Return the [x, y] coordinate for the center point of the cell that contains the specified text.  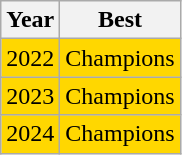
2023 [30, 96]
2022 [30, 58]
Year [30, 20]
2024 [30, 134]
Best [120, 20]
